Provide the (X, Y) coordinate of the cell's center where the given text is located.  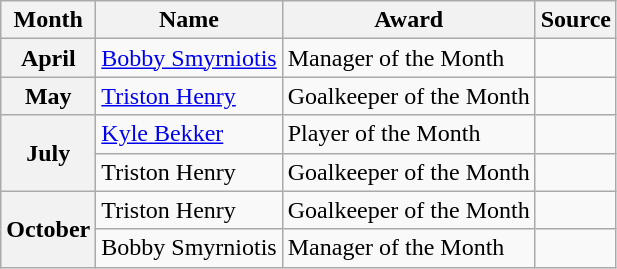
April (48, 58)
Player of the Month (408, 134)
Kyle Bekker (189, 134)
May (48, 96)
Month (48, 20)
July (48, 153)
Name (189, 20)
Source (576, 20)
Award (408, 20)
October (48, 229)
